Find where the given text appears and provide that cell's center as (x, y) coordinate. 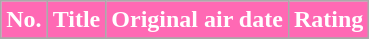
Title (76, 20)
Original air date (198, 20)
No. (24, 20)
Rating (328, 20)
